Determine the (X, Y) coordinate at the center of the cell enclosing the given text.  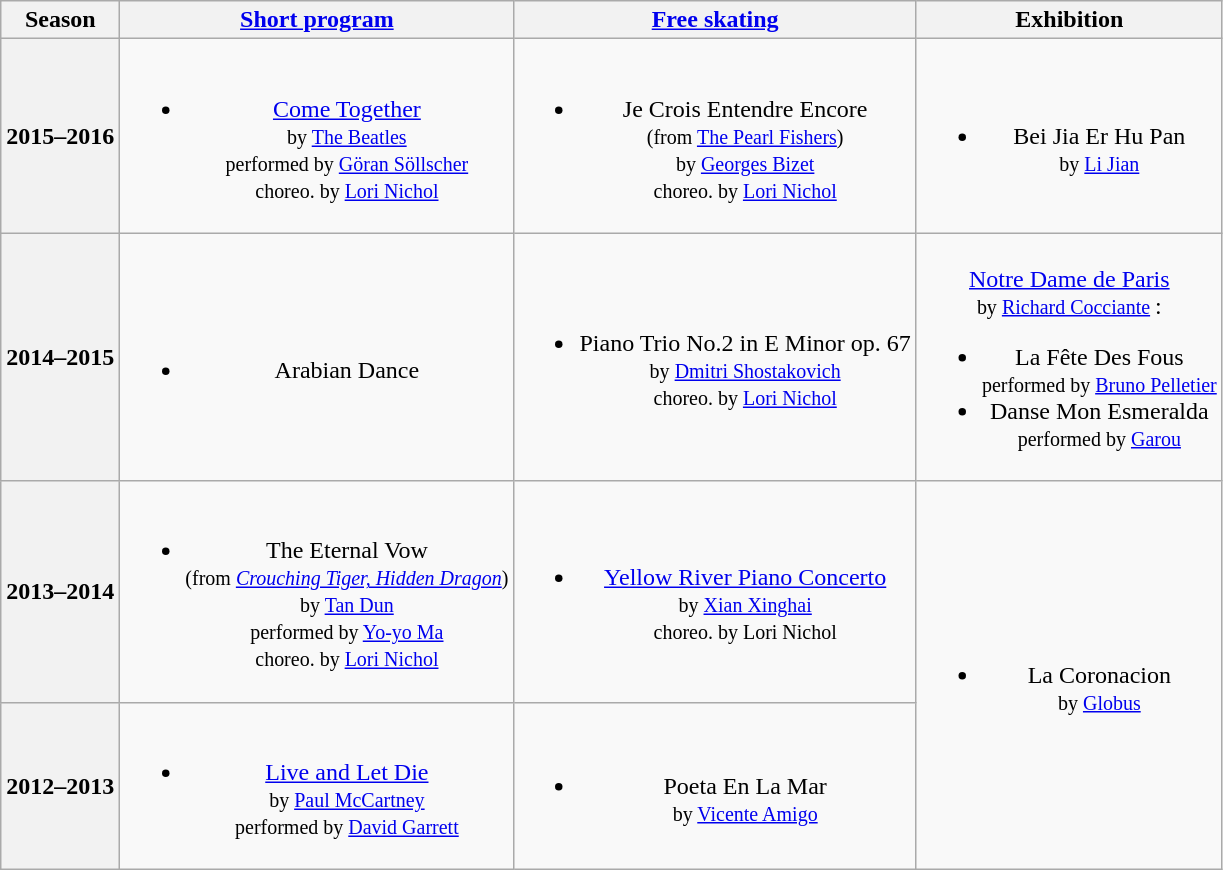
Short program (317, 20)
Exhibition (1069, 20)
Free skating (715, 20)
2013–2014 (60, 592)
La Coronacion by Globus (1069, 675)
The Eternal Vow (from Crouching Tiger, Hidden Dragon) by Tan Dun performed by Yo-yo Ma choreo. by Lori Nichol (317, 592)
Je Crois Entendre Encore (from The Pearl Fishers) by Georges Bizet choreo. by Lori Nichol (715, 136)
Come Together by The Beatles performed by Göran Söllscher choreo. by Lori Nichol (317, 136)
Live and Let Die by Paul McCartney performed by David Garrett (317, 786)
Bei Jia Er Hu Pan by Li Jian (1069, 136)
2012–2013 (60, 786)
Piano Trio No.2 in E Minor op. 67 by Dmitri Shostakovich choreo. by Lori Nichol (715, 357)
Notre Dame de Paris by Richard Cocciante :La Fête Des Fous performed by Bruno Pelletier Danse Mon Esmeralda performed by Garou (1069, 357)
2014–2015 (60, 357)
2015–2016 (60, 136)
Poeta En La Mar by Vicente Amigo (715, 786)
Season (60, 20)
Arabian Dance (317, 357)
Yellow River Piano Concerto by Xian Xinghai choreo. by Lori Nichol (715, 592)
